Output the [X, Y] coordinate of the center of the cell containing the given text.  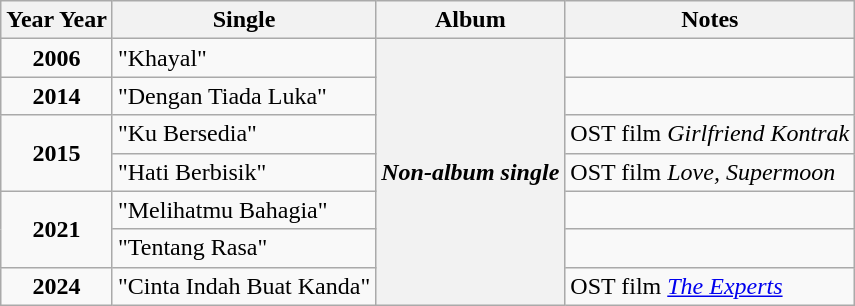
OST film The Experts [710, 286]
2021 [57, 229]
"Tentang Rasa" [244, 248]
"Khayal" [244, 58]
Notes [710, 20]
OST film Girlfriend Kontrak [710, 134]
2006 [57, 58]
"Melihatmu Bahagia" [244, 210]
Single [244, 20]
2014 [57, 96]
OST film Love, Supermoon [710, 172]
"Hati Berbisik" [244, 172]
Non-album single [470, 172]
"Dengan Tiada Luka" [244, 96]
"Cinta Indah Buat Kanda" [244, 286]
Album [470, 20]
Year Year [57, 20]
2024 [57, 286]
"Ku Bersedia" [244, 134]
2015 [57, 153]
